Detect which cell encompasses the target text, then output its [X, Y] center coordinate. 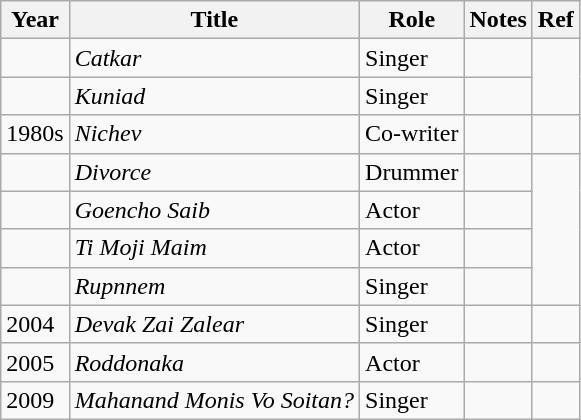
Devak Zai Zalear [214, 324]
Catkar [214, 58]
Role [412, 20]
2005 [35, 362]
Co-writer [412, 134]
2009 [35, 400]
Mahanand Monis Vo Soitan? [214, 400]
Kuniad [214, 96]
Rupnnem [214, 286]
Nichev [214, 134]
Roddonaka [214, 362]
Year [35, 20]
Goencho Saib [214, 210]
Drummer [412, 172]
Ti Moji Maim [214, 248]
1980s [35, 134]
Divorce [214, 172]
Notes [498, 20]
Ref [556, 20]
Title [214, 20]
2004 [35, 324]
